Search for the cell housing the specified text and yield its (X, Y) center coordinate. 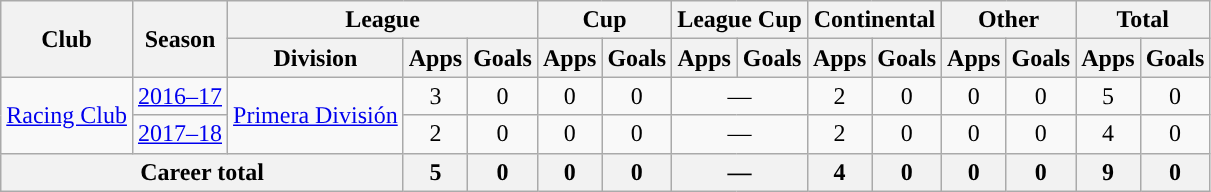
Cup (604, 20)
3 (435, 96)
Season (180, 39)
2017–18 (180, 134)
9 (1108, 172)
Other (1009, 20)
League Cup (740, 20)
Total (1143, 20)
Division (316, 58)
Racing Club (67, 115)
Continental (874, 20)
League (383, 20)
Club (67, 39)
Career total (202, 172)
2016–17 (180, 96)
Primera División (316, 115)
